Locate the cell with the specified text and output its [X, Y] center coordinate. 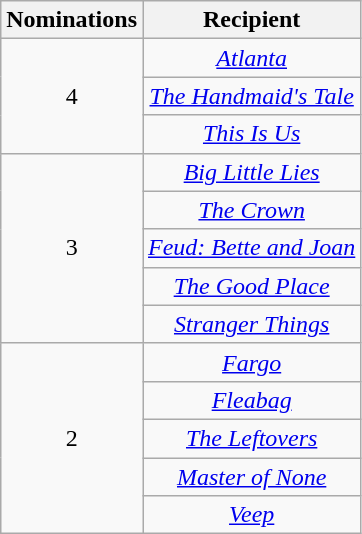
Nominations [72, 20]
4 [72, 96]
Veep [251, 515]
Big Little Lies [251, 172]
Stranger Things [251, 324]
The Good Place [251, 286]
Fleabag [251, 400]
The Crown [251, 210]
The Handmaid's Tale [251, 96]
Atlanta [251, 58]
Recipient [251, 20]
Fargo [251, 362]
The Leftovers [251, 438]
3 [72, 248]
2 [72, 438]
Feud: Bette and Joan [251, 248]
Master of None [251, 477]
This Is Us [251, 134]
